Search for the cell housing the specified text and yield its (X, Y) center coordinate. 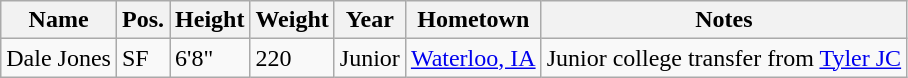
Hometown (473, 20)
220 (292, 58)
Weight (292, 20)
Name (59, 20)
6'8" (210, 58)
Height (210, 20)
Year (370, 20)
Waterloo, IA (473, 58)
Pos. (142, 20)
Junior college transfer from Tyler JC (724, 58)
Notes (724, 20)
Dale Jones (59, 58)
Junior (370, 58)
SF (142, 58)
